Capture the cell that displays the provided text and extract its [x, y] central coordinate. 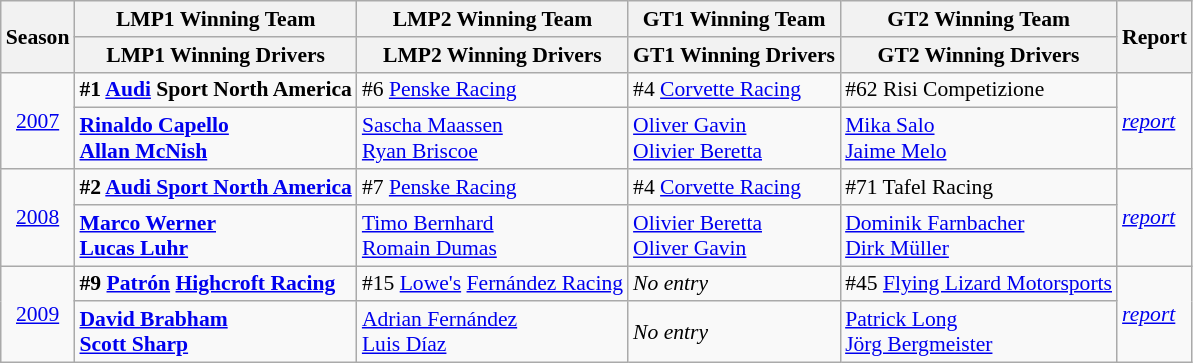
Oliver Gavin Olivier Beretta [734, 138]
#1 Audi Sport North America [215, 90]
GT1 Winning Team [734, 19]
#9 Patrón Highcroft Racing [215, 284]
Olivier Beretta Oliver Gavin [734, 236]
GT2 Winning Team [978, 19]
2009 [38, 314]
Patrick Long Jörg Bergmeister [978, 332]
LMP1 Winning Drivers [215, 55]
2007 [38, 120]
#7 Penske Racing [492, 187]
David Brabham Scott Sharp [215, 332]
#45 Flying Lizard Motorsports [978, 284]
#71 Tafel Racing [978, 187]
Report [1154, 36]
GT2 Winning Drivers [978, 55]
Timo Bernhard Romain Dumas [492, 236]
#2 Audi Sport North America [215, 187]
LMP2 Winning Team [492, 19]
Dominik Farnbacher Dirk Müller [978, 236]
Sascha Maassen Ryan Briscoe [492, 138]
LMP2 Winning Drivers [492, 55]
Marco Werner Lucas Luhr [215, 236]
LMP1 Winning Team [215, 19]
GT1 Winning Drivers [734, 55]
#62 Risi Competizione [978, 90]
2008 [38, 218]
#15 Lowe's Fernández Racing [492, 284]
Season [38, 36]
Rinaldo Capello Allan McNish [215, 138]
Adrian Fernández Luis Díaz [492, 332]
#6 Penske Racing [492, 90]
Mika Salo Jaime Melo [978, 138]
